Output the (X, Y) coordinate of the center of the cell containing the given text.  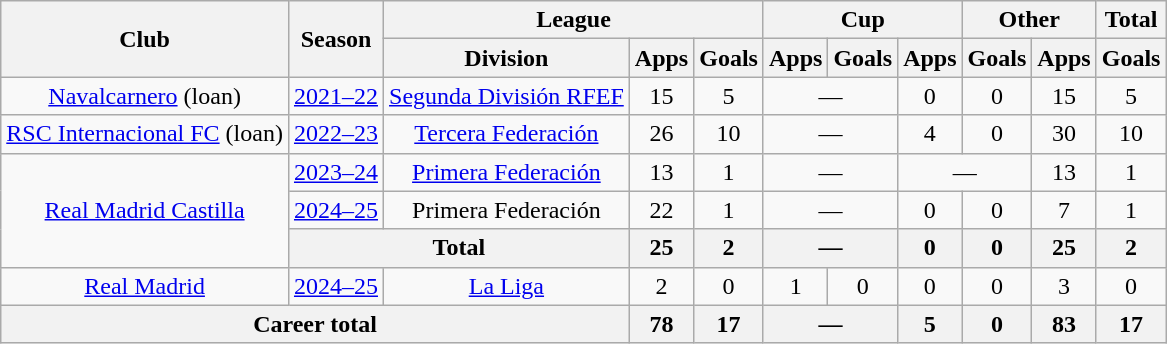
League (574, 20)
2023–24 (336, 172)
26 (661, 134)
83 (1064, 324)
78 (661, 324)
Division (507, 58)
Navalcarnero (loan) (145, 96)
3 (1064, 286)
30 (1064, 134)
Real Madrid Castilla (145, 210)
7 (1064, 210)
Segunda División RFEF (507, 96)
2022–23 (336, 134)
2021–22 (336, 96)
Real Madrid (145, 286)
RSC Internacional FC (loan) (145, 134)
Club (145, 39)
Career total (316, 324)
Cup (862, 20)
Other (1029, 20)
Tercera Federación (507, 134)
4 (930, 134)
22 (661, 210)
Season (336, 39)
La Liga (507, 286)
